Output the (X, Y) coordinate of the center of the cell containing the given text.  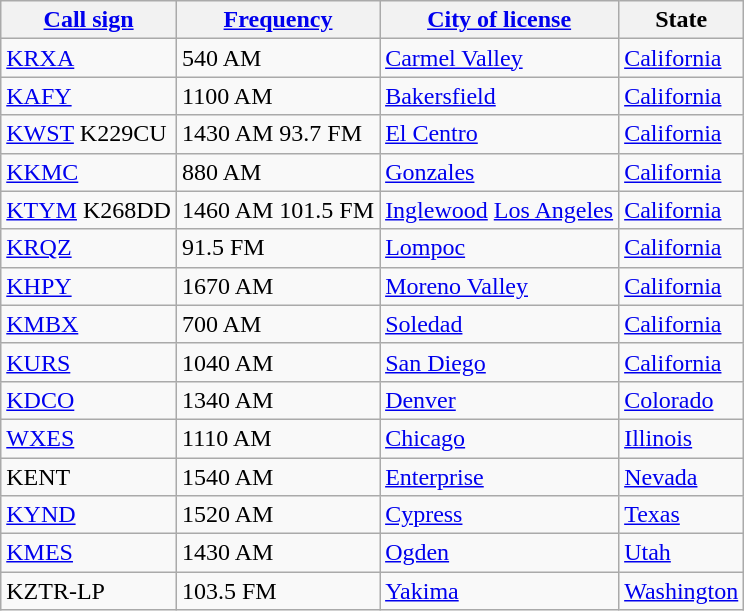
1110 AM (278, 438)
1100 AM (278, 96)
KRXA (89, 58)
Texas (682, 515)
1540 AM (278, 477)
Inglewood Los Angeles (500, 210)
KWST K229CU (89, 134)
880 AM (278, 172)
Chicago (500, 438)
City of license (500, 20)
Colorado (682, 400)
State (682, 20)
1460 AM 101.5 FM (278, 210)
Enterprise (500, 477)
KRQZ (89, 248)
1040 AM (278, 362)
Bakersfield (500, 96)
Denver (500, 400)
Soledad (500, 324)
El Centro (500, 134)
Call sign (89, 20)
WXES (89, 438)
700 AM (278, 324)
KKMC (89, 172)
1430 AM (278, 553)
KHPY (89, 286)
103.5 FM (278, 591)
Moreno Valley (500, 286)
KAFY (89, 96)
1670 AM (278, 286)
Washington (682, 591)
KURS (89, 362)
1520 AM (278, 515)
KYND (89, 515)
Cypress (500, 515)
Carmel Valley (500, 58)
San Diego (500, 362)
Frequency (278, 20)
KMES (89, 553)
KMBX (89, 324)
Yakima (500, 591)
1430 AM 93.7 FM (278, 134)
540 AM (278, 58)
KDCO (89, 400)
Ogden (500, 553)
1340 AM (278, 400)
Nevada (682, 477)
Lompoc (500, 248)
91.5 FM (278, 248)
KTYM K268DD (89, 210)
KZTR-LP (89, 591)
Illinois (682, 438)
Utah (682, 553)
KENT (89, 477)
Gonzales (500, 172)
